Scan for the cell matching the given text and deliver its (x, y) coordinate at center. 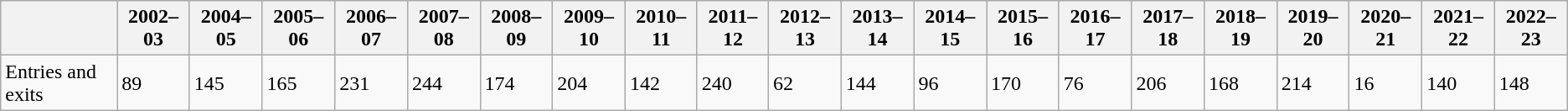
204 (590, 82)
76 (1096, 82)
2014–15 (950, 29)
2004–05 (226, 29)
148 (1531, 82)
89 (154, 82)
214 (1313, 82)
2011–12 (732, 29)
2020–21 (1385, 29)
2009–10 (590, 29)
2017–18 (1168, 29)
62 (806, 82)
240 (732, 82)
2006–07 (372, 29)
2022–23 (1531, 29)
96 (950, 82)
2021–22 (1459, 29)
2005–06 (298, 29)
231 (372, 82)
168 (1241, 82)
142 (661, 82)
140 (1459, 82)
145 (226, 82)
2010–11 (661, 29)
2012–13 (806, 29)
144 (878, 82)
165 (298, 82)
2008–09 (516, 29)
244 (444, 82)
2015–16 (1024, 29)
16 (1385, 82)
174 (516, 82)
2016–17 (1096, 29)
2018–19 (1241, 29)
170 (1024, 82)
Entries and exits (59, 82)
2013–14 (878, 29)
206 (1168, 82)
2002–03 (154, 29)
2019–20 (1313, 29)
2007–08 (444, 29)
